Identify which cell holds the provided text, then report its (x, y) central coordinate. 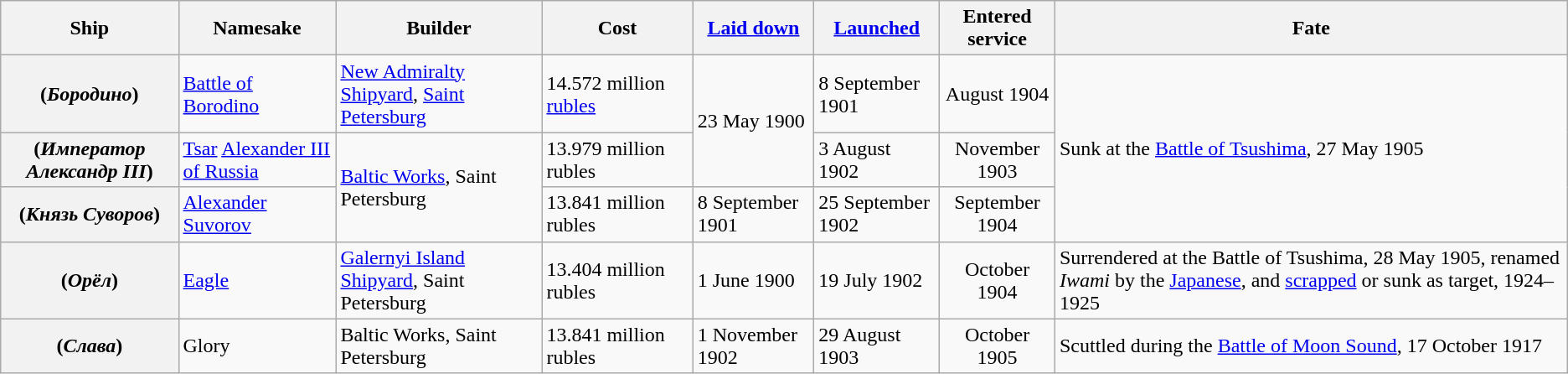
25 September 1902 (877, 215)
13.404 million rubles (617, 280)
New Admiralty Shipyard, Saint Petersburg (439, 94)
September 1904 (998, 215)
Ship (90, 29)
Battle of Borodino (257, 94)
Scuttled during the Battle of Moon Sound, 17 October 1917 (1311, 345)
Fate (1311, 29)
(Император Александр III) (90, 159)
November 1903 (998, 159)
3 August 1902 (877, 159)
1 June 1900 (754, 280)
Tsar Alexander III of Russia (257, 159)
Glory (257, 345)
Surrendered at the Battle of Tsushima, 28 May 1905, renamed Iwami by the Japanese, and scrapped or sunk as target, 1924–1925 (1311, 280)
Namesake (257, 29)
August 1904 (998, 94)
Entered service (998, 29)
1 November 1902 (754, 345)
Eagle (257, 280)
(Князь Суворов) (90, 215)
Alexander Suvorov (257, 215)
13.979 million rubles (617, 159)
Launched (877, 29)
Sunk at the Battle of Tsushima, 27 May 1905 (1311, 148)
29 August 1903 (877, 345)
14.572 million rubles (617, 94)
Cost (617, 29)
Builder (439, 29)
October 1904 (998, 280)
19 July 1902 (877, 280)
October 1905 (998, 345)
Laid down (754, 29)
Galernyi Island Shipyard, Saint Petersburg (439, 280)
(Слава) (90, 345)
(Орёл) (90, 280)
(Бородино) (90, 94)
23 May 1900 (754, 121)
